Return the (X, Y) coordinate for the center point of the cell that contains the specified text.  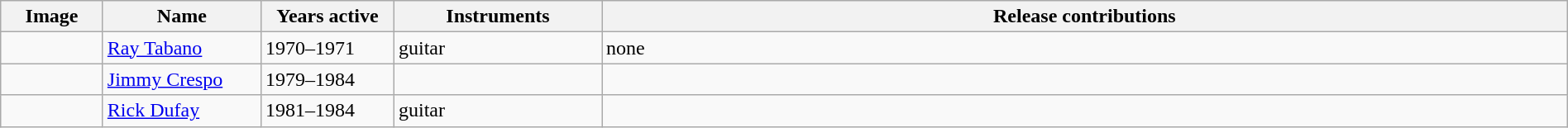
1981–1984 (327, 111)
1979–1984 (327, 79)
Name (182, 17)
Image (52, 17)
1970–1971 (327, 48)
Release contributions (1085, 17)
Rick Dufay (182, 111)
Ray Tabano (182, 48)
Years active (327, 17)
Jimmy Crespo (182, 79)
Instruments (498, 17)
none (1085, 48)
